Identify which cell holds the provided text, then report its [X, Y] central coordinate. 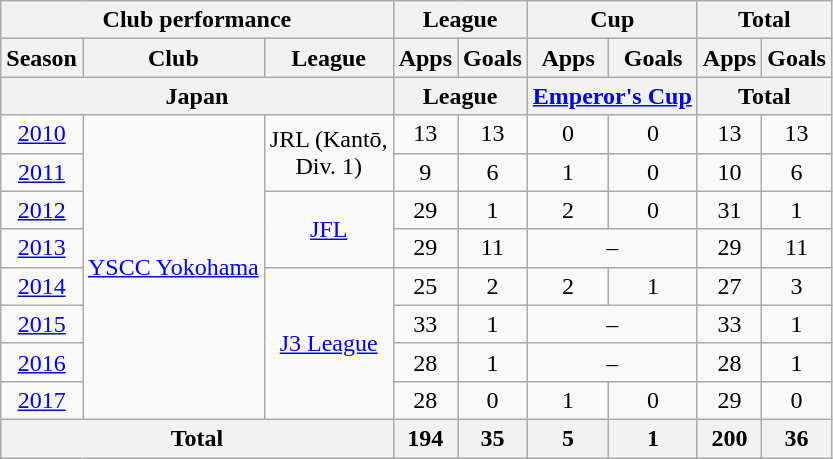
2012 [42, 210]
9 [425, 172]
2010 [42, 134]
27 [729, 286]
Emperor's Cup [612, 96]
2014 [42, 286]
2011 [42, 172]
2016 [42, 362]
200 [729, 438]
Club [173, 58]
JRL (Kantō,Div. 1) [328, 153]
Season [42, 58]
36 [797, 438]
31 [729, 210]
35 [493, 438]
25 [425, 286]
YSCC Yokohama [173, 267]
3 [797, 286]
Club performance [197, 20]
J3 League [328, 343]
2013 [42, 248]
Japan [197, 96]
JFL [328, 229]
Cup [612, 20]
194 [425, 438]
2015 [42, 324]
2017 [42, 400]
10 [729, 172]
5 [568, 438]
